Detect which cell encompasses the target text, then output its [X, Y] center coordinate. 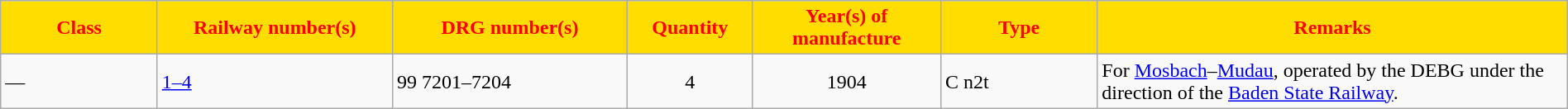
C n2t [1019, 81]
1–4 [275, 81]
For Mosbach–Mudau, operated by the DEBG under the direction of the Baden State Railway. [1332, 81]
4 [691, 81]
Remarks [1332, 28]
— [79, 81]
Class [79, 28]
Year(s) of manufacture [847, 28]
Type [1019, 28]
Railway number(s) [275, 28]
Quantity [691, 28]
99 7201–7204 [509, 81]
DRG number(s) [509, 28]
1904 [847, 81]
